Provide the [x, y] coordinate of the cell's center where the given text is located.  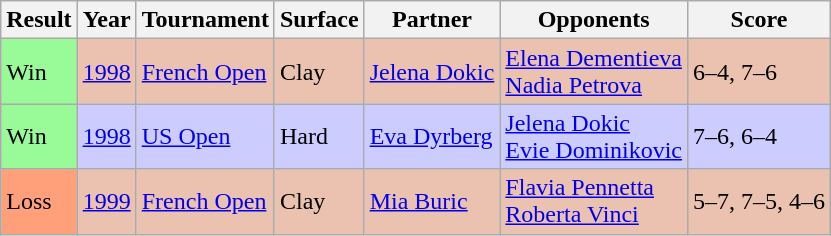
Tournament [205, 20]
6–4, 7–6 [760, 72]
Mia Buric [432, 202]
Jelena Dokic Evie Dominikovic [594, 136]
Surface [319, 20]
Jelena Dokic [432, 72]
Loss [39, 202]
Flavia Pennetta Roberta Vinci [594, 202]
1999 [106, 202]
Opponents [594, 20]
US Open [205, 136]
Partner [432, 20]
Hard [319, 136]
Eva Dyrberg [432, 136]
Year [106, 20]
Elena Dementieva Nadia Petrova [594, 72]
7–6, 6–4 [760, 136]
Result [39, 20]
5–7, 7–5, 4–6 [760, 202]
Score [760, 20]
